From the cell containing the given text, extract its center point as (X, Y) coordinate. 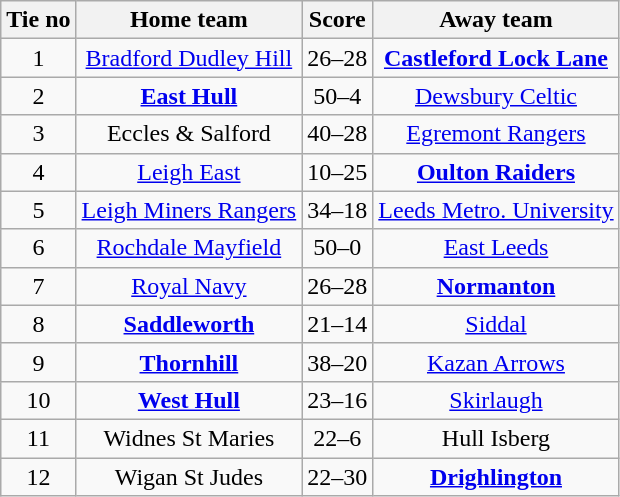
5 (38, 210)
Thornhill (189, 362)
Wigan St Judes (189, 477)
10–25 (338, 172)
1 (38, 58)
Tie no (38, 20)
Widnes St Maries (189, 438)
Leigh Miners Rangers (189, 210)
Castleford Lock Lane (496, 58)
34–18 (338, 210)
23–16 (338, 400)
Rochdale Mayfield (189, 248)
Leeds Metro. University (496, 210)
6 (38, 248)
Score (338, 20)
3 (38, 134)
12 (38, 477)
Egremont Rangers (496, 134)
Bradford Dudley Hill (189, 58)
50–4 (338, 96)
Siddal (496, 324)
East Leeds (496, 248)
22–6 (338, 438)
8 (38, 324)
Eccles & Salford (189, 134)
Normanton (496, 286)
Hull Isberg (496, 438)
50–0 (338, 248)
Leigh East (189, 172)
West Hull (189, 400)
21–14 (338, 324)
Dewsbury Celtic (496, 96)
4 (38, 172)
East Hull (189, 96)
22–30 (338, 477)
9 (38, 362)
Drighlington (496, 477)
Home team (189, 20)
Royal Navy (189, 286)
10 (38, 400)
40–28 (338, 134)
2 (38, 96)
Skirlaugh (496, 400)
38–20 (338, 362)
11 (38, 438)
Saddleworth (189, 324)
Oulton Raiders (496, 172)
Away team (496, 20)
7 (38, 286)
Kazan Arrows (496, 362)
